Identify which cell holds the provided text, then report its (x, y) central coordinate. 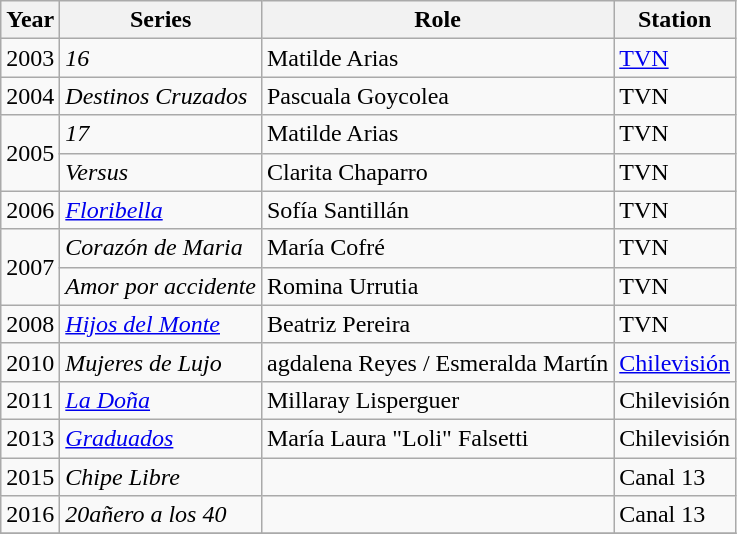
La Doña (161, 400)
Graduados (161, 438)
2006 (30, 210)
Mujeres de Lujo (161, 362)
Floribella (161, 210)
17 (161, 134)
Beatriz Pereira (437, 324)
Romina Urrutia (437, 286)
2007 (30, 267)
2010 (30, 362)
María Laura "Loli" Falsetti (437, 438)
2013 (30, 438)
Year (30, 20)
2008 (30, 324)
agdalena Reyes / Esmeralda Martín (437, 362)
Hijos del Monte (161, 324)
Series (161, 20)
2011 (30, 400)
Millaray Lisperguer (437, 400)
Versus (161, 172)
María Cofré (437, 248)
2016 (30, 515)
16 (161, 58)
Amor por accidente (161, 286)
Corazón de Maria (161, 248)
Station (675, 20)
2003 (30, 58)
Destinos Cruzados (161, 96)
2015 (30, 477)
Chipe Libre (161, 477)
2004 (30, 96)
2005 (30, 153)
Clarita Chaparro (437, 172)
20añero a los 40 (161, 515)
Role (437, 20)
Pascuala Goycolea (437, 96)
Sofía Santillán (437, 210)
